Extract the [X, Y] coordinate from the center of the cell holding the provided text.  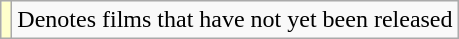
Denotes films that have not yet been released [235, 20]
